Search for the cell housing the specified text and yield its [X, Y] center coordinate. 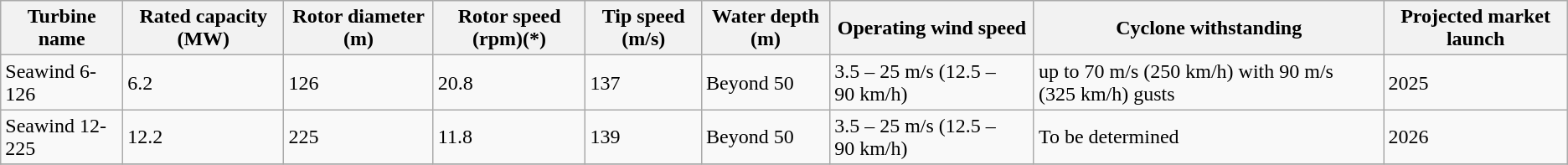
Water depth (m) [766, 28]
225 [358, 137]
Projected market launch [1476, 28]
12.2 [204, 137]
2025 [1476, 82]
Operating wind speed [932, 28]
Seawind 12-225 [62, 137]
Turbine name [62, 28]
Rotor speed (rpm)(*) [509, 28]
Cyclone withstanding [1209, 28]
11.8 [509, 137]
2026 [1476, 137]
137 [643, 82]
Seawind 6-126 [62, 82]
To be determined [1209, 137]
Rated capacity (MW) [204, 28]
6.2 [204, 82]
up to 70 m/s (250 km/h) with 90 m/s (325 km/h) gusts [1209, 82]
139 [643, 137]
Rotor diameter (m) [358, 28]
Tip speed (m/s) [643, 28]
20.8 [509, 82]
126 [358, 82]
